Output the (X, Y) coordinate of the center of the cell containing the given text.  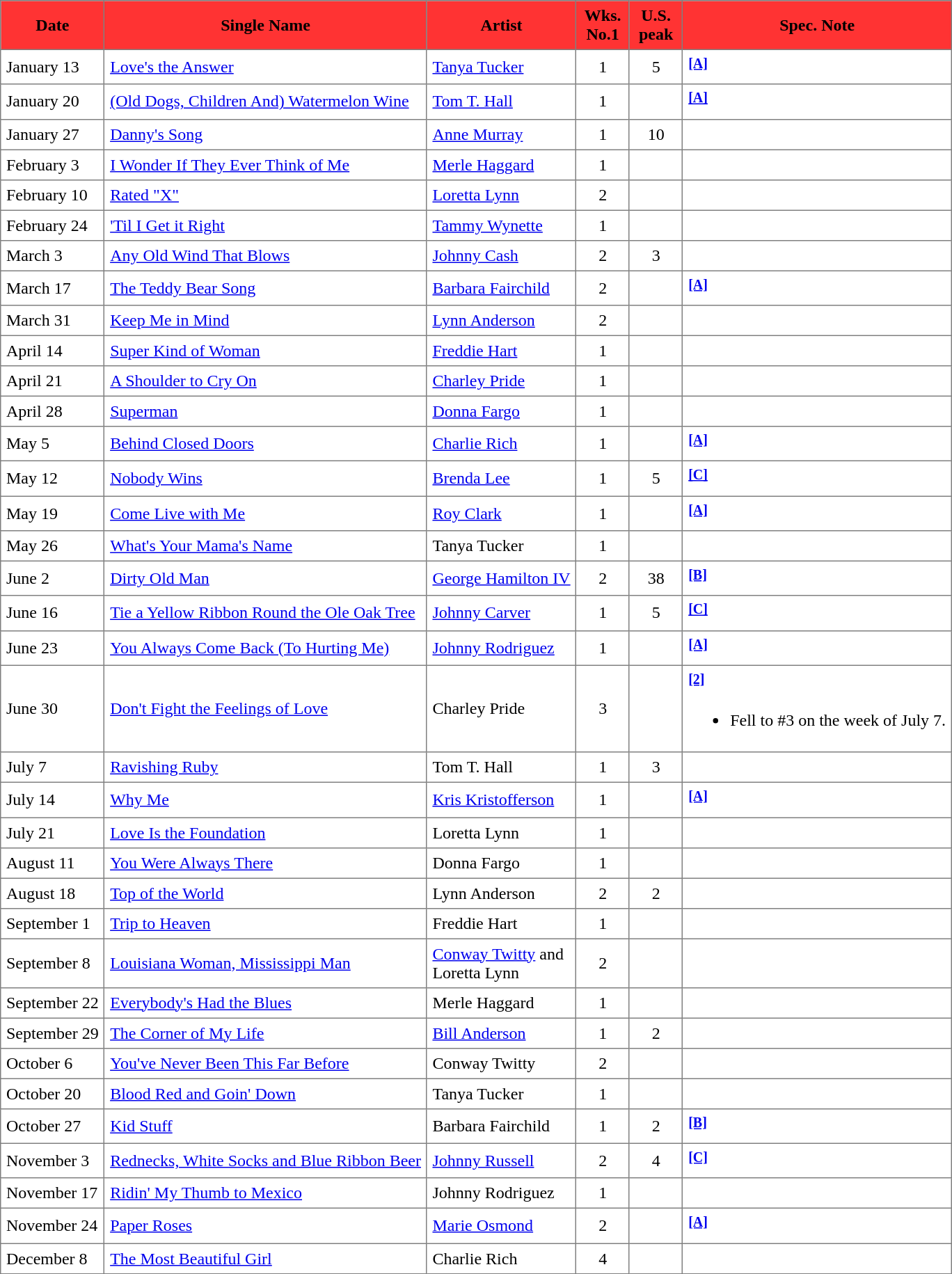
The Corner of My Life (266, 1033)
Bill Anderson (501, 1033)
July 21 (53, 833)
December 8 (53, 1259)
Blood Red and Goin' Down (266, 1094)
Spec. Note (817, 25)
October 20 (53, 1094)
February 10 (53, 195)
January 27 (53, 134)
Behind Closed Doors (266, 444)
Dirty Old Man (266, 578)
Don't Fight the Feelings of Love (266, 708)
May 12 (53, 479)
March 3 (53, 255)
Date (53, 25)
Louisiana Woman, Mississippi Man (266, 963)
June 23 (53, 648)
Brenda Lee (501, 479)
A Shoulder to Cry On (266, 381)
'Til I Get it Right (266, 225)
Why Me (266, 800)
September 1 (53, 923)
U.S. peak (656, 25)
November 3 (53, 1161)
January 20 (53, 102)
Rednecks, White Socks and Blue Ribbon Beer (266, 1161)
September 22 (53, 1003)
Roy Clark (501, 513)
Johnny Cash (501, 255)
June 2 (53, 578)
September 29 (53, 1033)
Conway Twitty (501, 1063)
August 18 (53, 893)
Trip to Heaven (266, 923)
September 8 (53, 963)
May 5 (53, 444)
Come Live with Me (266, 513)
Nobody Wins (266, 479)
Ravishing Ruby (266, 767)
Single Name (266, 25)
The Teddy Bear Song (266, 288)
Everybody's Had the Blues (266, 1003)
10 (656, 134)
Top of the World (266, 893)
Marie Osmond (501, 1226)
The Most Beautiful Girl (266, 1259)
August 11 (53, 863)
Tie a Yellow Ribbon Round the Ole Oak Tree (266, 613)
Tammy Wynette (501, 225)
Superman (266, 411)
You Always Come Back (To Hurting Me) (266, 648)
February 3 (53, 165)
October 6 (53, 1063)
What's Your Mama's Name (266, 546)
Anne Murray (501, 134)
March 17 (53, 288)
Any Old Wind That Blows (266, 255)
Super Kind of Woman (266, 351)
Johnny Russell (501, 1161)
You Were Always There (266, 863)
May 26 (53, 546)
Keep Me in Mind (266, 321)
October 27 (53, 1126)
June 30 (53, 708)
November 17 (53, 1193)
Rated "X" (266, 195)
Paper Roses (266, 1226)
Johnny Carver (501, 613)
George Hamilton IV (501, 578)
April 14 (53, 351)
November 24 (53, 1226)
April 28 (53, 411)
Ridin' My Thumb to Mexico (266, 1193)
Love Is the Foundation (266, 833)
June 16 (53, 613)
[2]Fell to #3 on the week of July 7. (817, 708)
July 14 (53, 800)
March 31 (53, 321)
February 24 (53, 225)
January 13 (53, 67)
I Wonder If They Ever Think of Me (266, 165)
38 (656, 578)
Conway Twitty andLoretta Lynn (501, 963)
Wks. No.1 (603, 25)
May 19 (53, 513)
Danny's Song (266, 134)
April 21 (53, 381)
(Old Dogs, Children And) Watermelon Wine (266, 102)
Kid Stuff (266, 1126)
July 7 (53, 767)
You've Never Been This Far Before (266, 1063)
Love's the Answer (266, 67)
Artist (501, 25)
Kris Kristofferson (501, 800)
